Identify which cell holds the provided text, then report its (x, y) central coordinate. 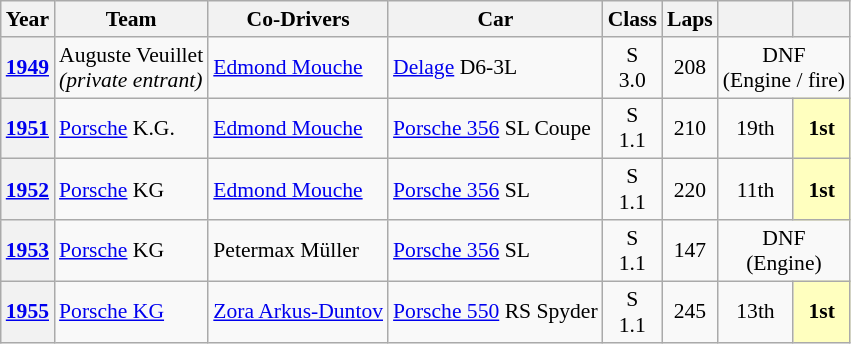
208 (690, 68)
1953 (28, 250)
Auguste Veuillet(private entrant) (131, 68)
Porsche K.G. (131, 128)
Car (496, 19)
DNF(Engine) (784, 250)
1951 (28, 128)
245 (690, 312)
Co-Drivers (298, 19)
DNF(Engine / fire) (784, 68)
Delage D6-3L (496, 68)
Laps (690, 19)
Team (131, 19)
S3.0 (632, 68)
220 (690, 190)
147 (690, 250)
Class (632, 19)
1952 (28, 190)
Porsche 356 SL Coupe (496, 128)
1949 (28, 68)
19th (756, 128)
11th (756, 190)
Porsche 550 RS Spyder (496, 312)
1955 (28, 312)
Year (28, 19)
Petermax Müller (298, 250)
210 (690, 128)
Zora Arkus-Duntov (298, 312)
13th (756, 312)
